Determine the [x, y] coordinate at the center of the cell enclosing the given text.  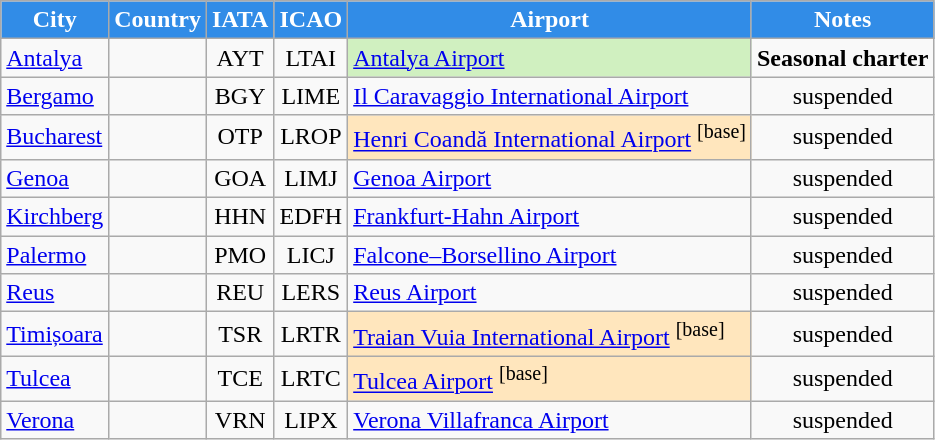
Kirchberg [55, 217]
Airport [550, 20]
TSR [240, 334]
Henri Coandă International Airport [base] [550, 138]
EDFH [311, 217]
LICJ [311, 255]
ICAO [311, 20]
Bergamo [55, 96]
Reus Airport [550, 293]
LIMJ [311, 178]
Il Caravaggio International Airport [550, 96]
Reus [55, 293]
BGY [240, 96]
LIME [311, 96]
Antalya Airport [550, 58]
GOA [240, 178]
AYT [240, 58]
HHN [240, 217]
Timișoara [55, 334]
LRTR [311, 334]
Genoa [55, 178]
Seasonal charter [842, 58]
Tulcea Airport [base] [550, 378]
Palermo [55, 255]
LERS [311, 293]
Country [158, 20]
LTAI [311, 58]
Verona Villafranca Airport [550, 420]
LIPX [311, 420]
PMO [240, 255]
Traian Vuia International Airport [base] [550, 334]
IATA [240, 20]
Antalya [55, 58]
City [55, 20]
REU [240, 293]
Verona [55, 420]
Genoa Airport [550, 178]
Falcone–Borsellino Airport [550, 255]
Bucharest [55, 138]
VRN [240, 420]
Tulcea [55, 378]
LROP [311, 138]
Notes [842, 20]
TCE [240, 378]
Frankfurt-Hahn Airport [550, 217]
LRTC [311, 378]
OTP [240, 138]
